From the cell containing the given text, extract its center point as (x, y) coordinate. 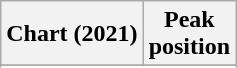
Chart (2021) (72, 34)
Peakposition (189, 34)
